Scan for the cell matching the given text and deliver its (x, y) coordinate at center. 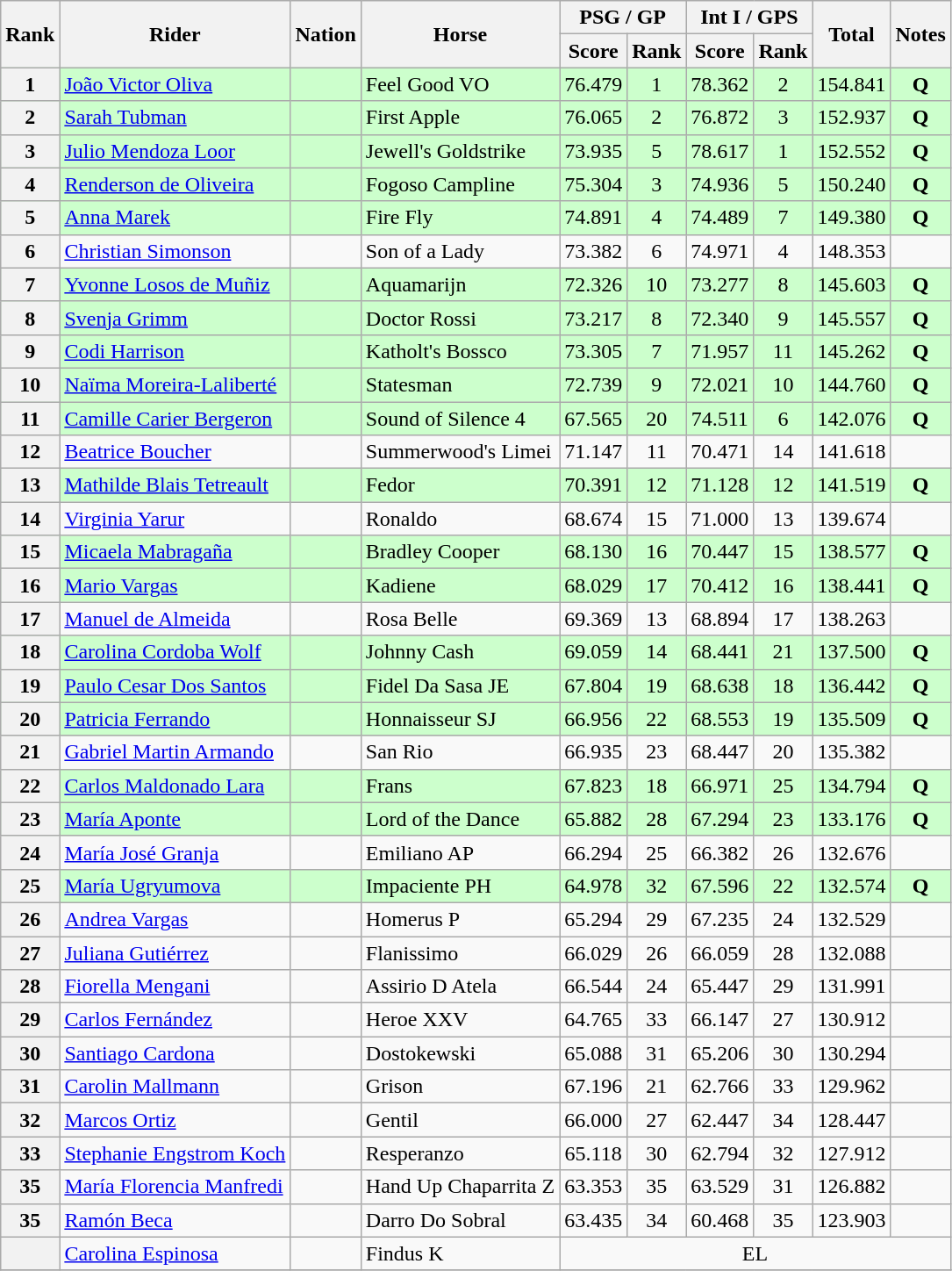
66.000 (593, 1120)
Virginia Yarur (175, 519)
María Ugryumova (175, 886)
141.618 (851, 452)
Total (851, 34)
66.029 (593, 952)
138.441 (851, 585)
128.447 (851, 1120)
70.471 (719, 452)
65.882 (593, 819)
Mario Vargas (175, 585)
72.340 (719, 318)
134.794 (851, 786)
Svenja Grimm (175, 318)
66.059 (719, 952)
64.978 (593, 886)
145.262 (851, 351)
Jewell's Goldstrike (460, 151)
Christian Simonson (175, 251)
Assirio D Atela (460, 987)
132.574 (851, 886)
71.000 (719, 519)
76.479 (593, 84)
148.353 (851, 251)
65.294 (593, 919)
Gabriel Martin Armando (175, 752)
67.565 (593, 419)
68.553 (719, 719)
68.441 (719, 652)
Manuel de Almeida (175, 619)
Codi Harrison (175, 351)
Bradley Cooper (460, 552)
67.196 (593, 1087)
135.509 (851, 719)
135.382 (851, 752)
73.382 (593, 251)
78.617 (719, 151)
63.353 (593, 1187)
144.760 (851, 384)
San Rio (460, 752)
Mathilde Blais Tetreault (175, 485)
67.823 (593, 786)
Impaciente PH (460, 886)
Andrea Vargas (175, 919)
66.382 (719, 852)
Fidel Da Sasa JE (460, 686)
74.489 (719, 218)
65.118 (593, 1153)
Grison (460, 1087)
66.971 (719, 786)
138.577 (851, 552)
66.935 (593, 752)
Santiago Cardona (175, 1053)
Aquamarijn (460, 284)
63.529 (719, 1187)
123.903 (851, 1220)
EL (755, 1253)
63.435 (593, 1220)
Gentil (460, 1120)
71.147 (593, 452)
María José Granja (175, 852)
Nation (326, 34)
74.891 (593, 218)
62.447 (719, 1120)
67.294 (719, 819)
76.065 (593, 118)
72.326 (593, 284)
Stephanie Engstrom Koch (175, 1153)
Hand Up Chaparrita Z (460, 1187)
138.263 (851, 619)
PSG / GP (623, 18)
Juliana Gutiérrez (175, 952)
142.076 (851, 419)
65.206 (719, 1053)
72.021 (719, 384)
68.447 (719, 752)
Summerwood's Limei (460, 452)
Paulo Cesar Dos Santos (175, 686)
Feel Good VO (460, 84)
133.176 (851, 819)
68.674 (593, 519)
Naïma Moreira-Laliberté (175, 384)
67.235 (719, 919)
Anna Marek (175, 218)
Honnaisseur SJ (460, 719)
Kadiene (460, 585)
Beatrice Boucher (175, 452)
127.912 (851, 1153)
Fedor (460, 485)
66.294 (593, 852)
136.442 (851, 686)
130.294 (851, 1053)
68.638 (719, 686)
72.739 (593, 384)
Fire Fly (460, 218)
70.391 (593, 485)
74.971 (719, 251)
73.277 (719, 284)
Micaela Mabragaña (175, 552)
149.380 (851, 218)
126.882 (851, 1187)
Son of a Lady (460, 251)
Ronaldo (460, 519)
Camille Carier Bergeron (175, 419)
Darro Do Sobral (460, 1220)
Sarah Tubman (175, 118)
73.935 (593, 151)
73.305 (593, 351)
141.519 (851, 485)
Notes (920, 34)
Renderson de Oliveira (175, 184)
76.872 (719, 118)
139.674 (851, 519)
68.130 (593, 552)
69.059 (593, 652)
74.936 (719, 184)
Emiliano AP (460, 852)
Statesman (460, 384)
137.500 (851, 652)
Lord of the Dance (460, 819)
Carlos Maldonado Lara (175, 786)
Marcos Ortiz (175, 1120)
Patricia Ferrando (175, 719)
Horse (460, 34)
129.962 (851, 1087)
69.369 (593, 619)
Dostokewski (460, 1053)
Yvonne Losos de Muñiz (175, 284)
Ramón Beca (175, 1220)
Fiorella Mengani (175, 987)
Carolina Cordoba Wolf (175, 652)
María Aponte (175, 819)
75.304 (593, 184)
132.529 (851, 919)
78.362 (719, 84)
60.468 (719, 1220)
Julio Mendoza Loor (175, 151)
145.557 (851, 318)
Carolin Mallmann (175, 1087)
First Apple (460, 118)
70.412 (719, 585)
70.447 (719, 552)
Rider (175, 34)
Frans (460, 786)
67.596 (719, 886)
62.794 (719, 1153)
152.937 (851, 118)
65.088 (593, 1053)
71.128 (719, 485)
68.029 (593, 585)
131.991 (851, 987)
Homerus P (460, 919)
João Victor Oliva (175, 84)
Findus K (460, 1253)
68.894 (719, 619)
Katholt's Bossco (460, 351)
132.088 (851, 952)
Rosa Belle (460, 619)
Heroe XXV (460, 1020)
130.912 (851, 1020)
145.603 (851, 284)
132.676 (851, 852)
71.957 (719, 351)
66.544 (593, 987)
64.765 (593, 1020)
Int I / GPS (749, 18)
74.511 (719, 419)
Sound of Silence 4 (460, 419)
66.956 (593, 719)
66.147 (719, 1020)
152.552 (851, 151)
154.841 (851, 84)
Carlos Fernández (175, 1020)
Resperanzo (460, 1153)
73.217 (593, 318)
67.804 (593, 686)
Flanissimo (460, 952)
Johnny Cash (460, 652)
65.447 (719, 987)
María Florencia Manfredi (175, 1187)
62.766 (719, 1087)
150.240 (851, 184)
Carolina Espinosa (175, 1253)
Doctor Rossi (460, 318)
Fogoso Campline (460, 184)
